Scan for the cell matching the given text and deliver its (X, Y) coordinate at center. 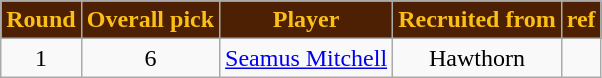
ref (581, 20)
6 (150, 58)
Hawthorn (478, 58)
Seamus Mitchell (306, 58)
1 (41, 58)
Player (306, 20)
Recruited from (478, 20)
Overall pick (150, 20)
Round (41, 20)
